Extract the (x, y) coordinate from the center of the cell holding the provided text.  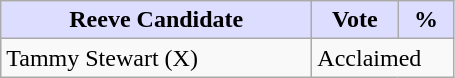
Tammy Stewart (X) (156, 58)
% (426, 20)
Vote (355, 20)
Reeve Candidate (156, 20)
Acclaimed (383, 58)
